Identify which cell holds the provided text, then report its [X, Y] central coordinate. 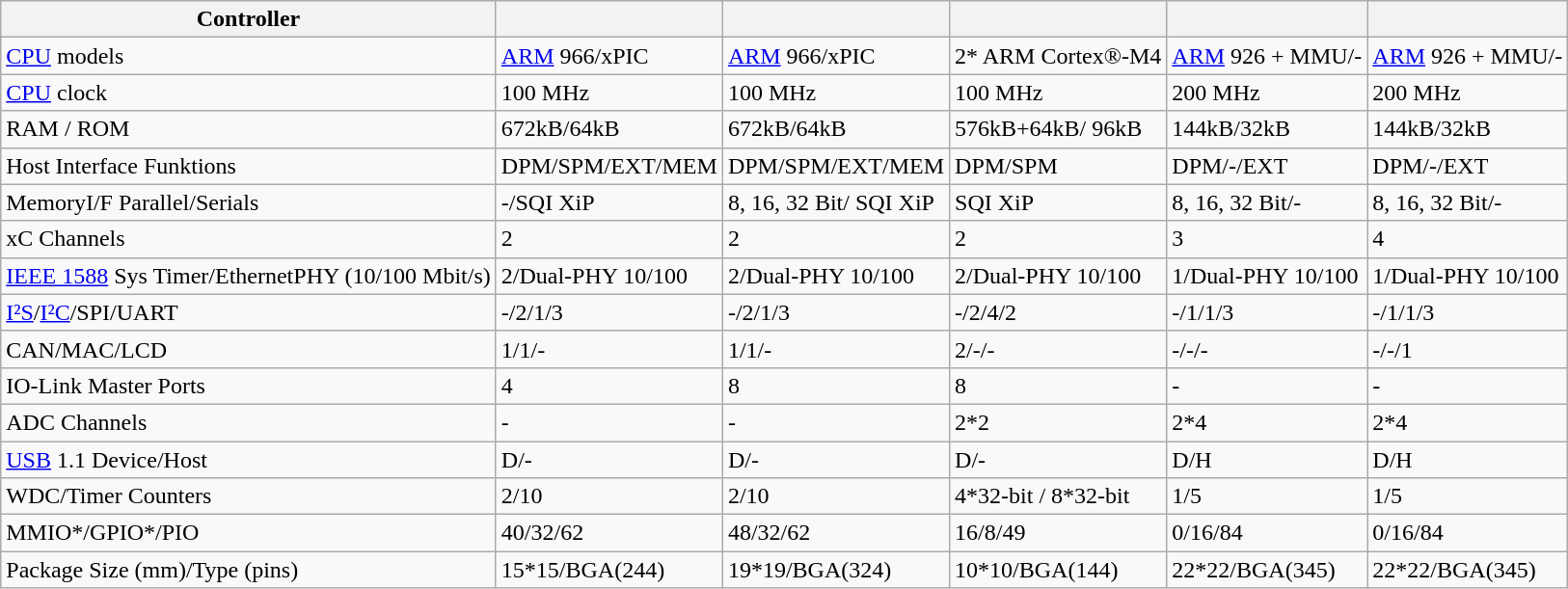
40/32/62 [609, 533]
-/SQI XiP [609, 202]
SQI XiP [1059, 202]
MMIO*/GPIO*/PIO [249, 533]
I²S/I²C/SPI/UART [249, 312]
576kB+64kB/ 96kB [1059, 129]
15*15/BGA(244) [609, 570]
USB 1.1 Device/Host [249, 460]
2* ARM Cortex®-M4 [1059, 56]
RAM / ROM [249, 129]
ADC Channels [249, 422]
IEEE 1588 Sys Timer/EthernetPHY (10/100 Mbit/s) [249, 276]
16/8/49 [1059, 533]
19*19/BGA(324) [835, 570]
-/-/- [1267, 349]
IO-Link Master Ports [249, 386]
Host Interface Funktions [249, 166]
MemoryI/F Parallel/Serials [249, 202]
3 [1267, 239]
10*10/BGA(144) [1059, 570]
WDC/Timer Counters [249, 496]
xC Channels [249, 239]
DPM/SPM [1059, 166]
-/-/1 [1468, 349]
2/-/- [1059, 349]
Controller [249, 19]
4*32-bit / 8*32-bit [1059, 496]
CPU clock [249, 93]
CAN/MAC/LCD [249, 349]
CPU models [249, 56]
48/32/62 [835, 533]
8, 16, 32 Bit/ SQI XiP [835, 202]
2*2 [1059, 422]
-/2/4/2 [1059, 312]
Package Size (mm)/Type (pins) [249, 570]
